Provide the (x, y) coordinate of the cell's center where the given text is located.  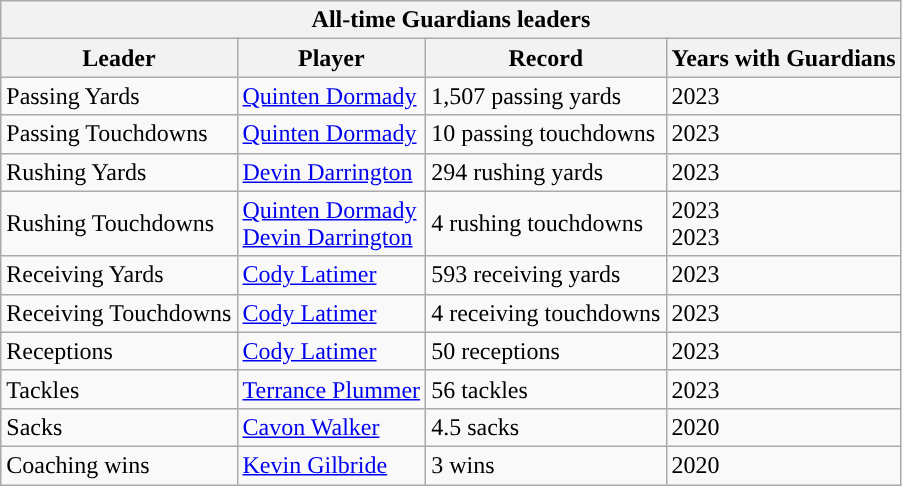
4 receiving touchdowns (546, 313)
Receiving Yards (119, 275)
Cavon Walker (332, 427)
Sacks (119, 427)
Rushing Yards (119, 172)
4 rushing touchdowns (546, 224)
20232023 (784, 224)
Receiving Touchdowns (119, 313)
Leader (119, 58)
Coaching wins (119, 465)
Years with Guardians (784, 58)
593 receiving yards (546, 275)
Kevin Gilbride (332, 465)
Terrance Plummer (332, 389)
56 tackles (546, 389)
Quinten DormadyDevin Darrington (332, 224)
4.5 sacks (546, 427)
Tackles (119, 389)
294 rushing yards (546, 172)
Devin Darrington (332, 172)
Rushing Touchdowns (119, 224)
50 receptions (546, 351)
Passing Yards (119, 96)
3 wins (546, 465)
Receptions (119, 351)
1,507 passing yards (546, 96)
All-time Guardians leaders (451, 20)
Record (546, 58)
Player (332, 58)
10 passing touchdowns (546, 134)
Passing Touchdowns (119, 134)
